Locate the cell with the specified text and output its (x, y) center coordinate. 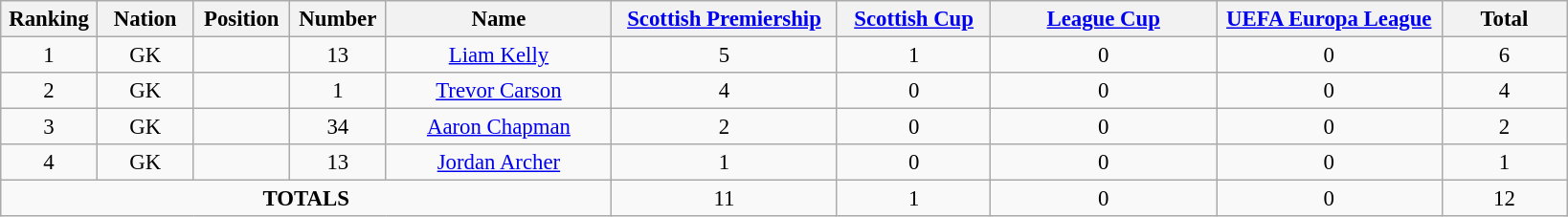
Aaron Chapman (499, 127)
Total (1505, 19)
Name (499, 19)
34 (339, 127)
6 (1505, 55)
Trevor Carson (499, 91)
Jordan Archer (499, 163)
Liam Kelly (499, 55)
5 (725, 55)
UEFA Europa League (1329, 19)
Number (339, 19)
TOTALS (306, 199)
11 (725, 199)
League Cup (1104, 19)
Ranking (50, 19)
12 (1505, 199)
Nation (146, 19)
Position (241, 19)
Scottish Premiership (725, 19)
3 (50, 127)
Scottish Cup (913, 19)
